Scan for the cell matching the given text and deliver its [X, Y] coordinate at center. 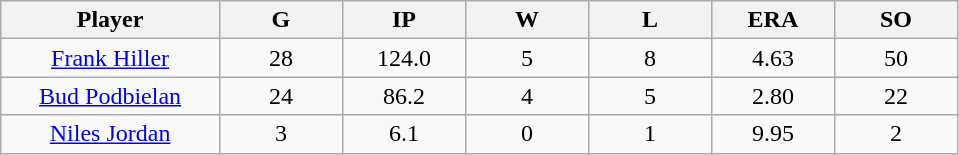
50 [896, 58]
1 [650, 134]
SO [896, 20]
Player [110, 20]
28 [280, 58]
IP [404, 20]
0 [526, 134]
2.80 [772, 96]
4.63 [772, 58]
9.95 [772, 134]
Bud Podbielan [110, 96]
ERA [772, 20]
22 [896, 96]
24 [280, 96]
L [650, 20]
G [280, 20]
Frank Hiller [110, 58]
Niles Jordan [110, 134]
124.0 [404, 58]
8 [650, 58]
86.2 [404, 96]
W [526, 20]
2 [896, 134]
6.1 [404, 134]
4 [526, 96]
3 [280, 134]
